Locate the cell with the specified text and output its [x, y] center coordinate. 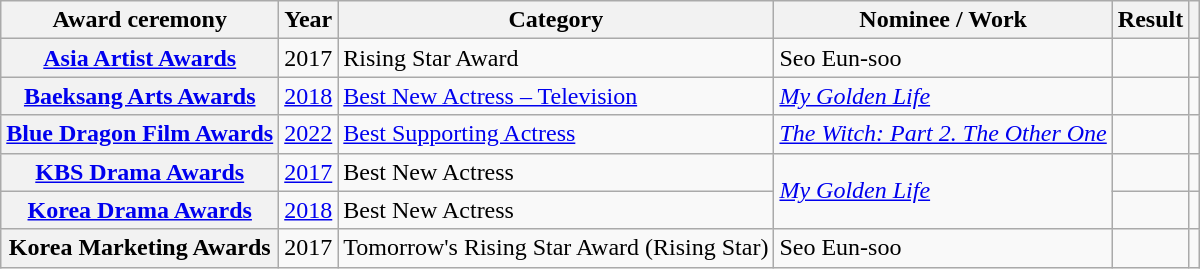
Tomorrow's Rising Star Award (Rising Star) [556, 248]
KBS Drama Awards [140, 172]
Award ceremony [140, 20]
Asia Artist Awards [140, 58]
2022 [308, 134]
Nominee / Work [943, 20]
Korea Drama Awards [140, 210]
Korea Marketing Awards [140, 248]
The Witch: Part 2. The Other One [943, 134]
Rising Star Award [556, 58]
Best New Actress – Television [556, 96]
Result [1150, 20]
Blue Dragon Film Awards [140, 134]
Baeksang Arts Awards [140, 96]
Category [556, 20]
Year [308, 20]
Best Supporting Actress [556, 134]
